Extract the (X, Y) coordinate from the center of the cell holding the provided text.  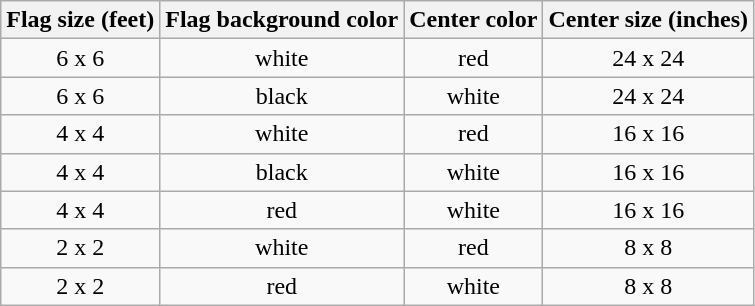
Flag size (feet) (80, 20)
Center color (474, 20)
Center size (inches) (648, 20)
Flag background color (282, 20)
